Detect which cell encompasses the target text, then output its (X, Y) center coordinate. 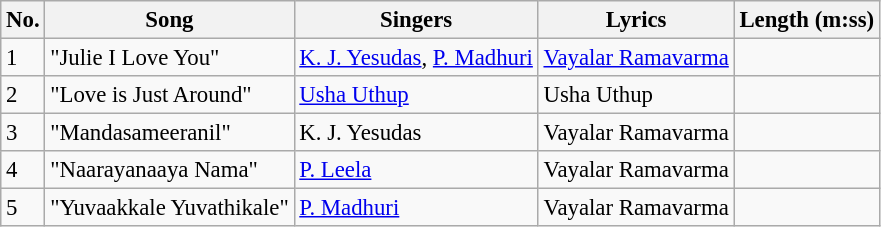
K. J. Yesudas, P. Madhuri (416, 58)
4 (23, 170)
No. (23, 20)
"Julie I Love You" (170, 58)
2 (23, 95)
P. Leela (416, 170)
K. J. Yesudas (416, 133)
"Mandasameeranil" (170, 133)
Singers (416, 20)
5 (23, 208)
Lyrics (636, 20)
3 (23, 133)
"Love is Just Around" (170, 95)
Length (m:ss) (806, 20)
"Naarayanaaya Nama" (170, 170)
"Yuvaakkale Yuvathikale" (170, 208)
1 (23, 58)
P. Madhuri (416, 208)
Song (170, 20)
